Identify which cell holds the provided text, then report its [x, y] central coordinate. 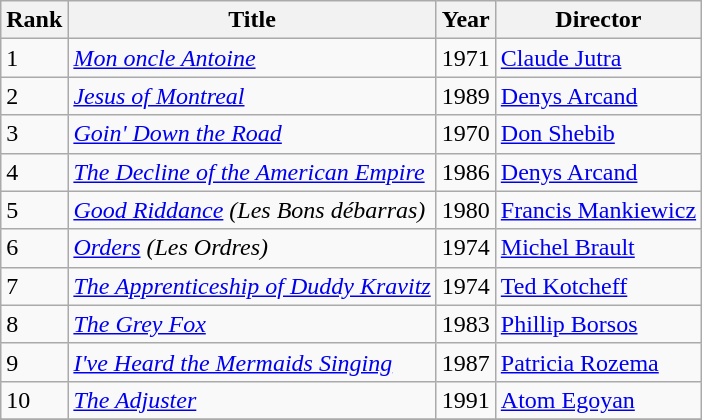
10 [34, 400]
The Grey Fox [252, 324]
4 [34, 172]
1987 [466, 362]
Don Shebib [598, 134]
Year [466, 20]
6 [34, 248]
Ted Kotcheff [598, 286]
7 [34, 286]
The Apprenticeship of Duddy Kravitz [252, 286]
Claude Jutra [598, 58]
Francis Mankiewicz [598, 210]
I've Heard the Mermaids Singing [252, 362]
1983 [466, 324]
1989 [466, 96]
Atom Egoyan [598, 400]
Director [598, 20]
2 [34, 96]
Michel Brault [598, 248]
The Adjuster [252, 400]
Mon oncle Antoine [252, 58]
3 [34, 134]
Goin' Down the Road [252, 134]
8 [34, 324]
9 [34, 362]
1991 [466, 400]
Title [252, 20]
Patricia Rozema [598, 362]
1980 [466, 210]
Good Riddance (Les Bons débarras) [252, 210]
1970 [466, 134]
1986 [466, 172]
Rank [34, 20]
1971 [466, 58]
Phillip Borsos [598, 324]
5 [34, 210]
Jesus of Montreal [252, 96]
The Decline of the American Empire [252, 172]
1 [34, 58]
Orders (Les Ordres) [252, 248]
